From the cell containing the given text, extract its center point as [X, Y] coordinate. 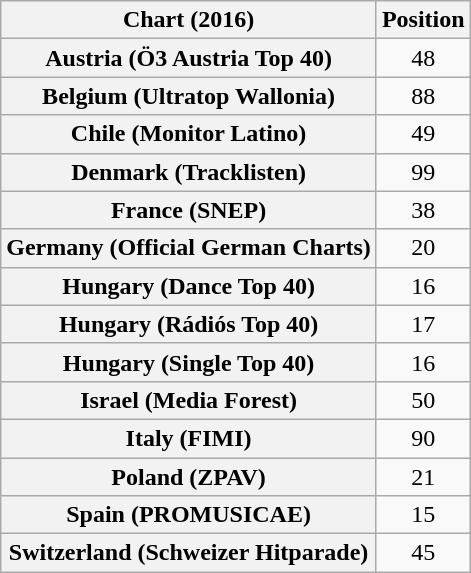
Denmark (Tracklisten) [189, 172]
99 [423, 172]
Israel (Media Forest) [189, 400]
Chart (2016) [189, 20]
45 [423, 553]
Position [423, 20]
38 [423, 210]
Germany (Official German Charts) [189, 248]
49 [423, 134]
Switzerland (Schweizer Hitparade) [189, 553]
17 [423, 324]
Chile (Monitor Latino) [189, 134]
50 [423, 400]
20 [423, 248]
Italy (FIMI) [189, 438]
Hungary (Single Top 40) [189, 362]
88 [423, 96]
48 [423, 58]
Austria (Ö3 Austria Top 40) [189, 58]
90 [423, 438]
Belgium (Ultratop Wallonia) [189, 96]
France (SNEP) [189, 210]
Hungary (Dance Top 40) [189, 286]
21 [423, 477]
Spain (PROMUSICAE) [189, 515]
Poland (ZPAV) [189, 477]
15 [423, 515]
Hungary (Rádiós Top 40) [189, 324]
